Extract the [X, Y] coordinate from the center of the cell holding the provided text.  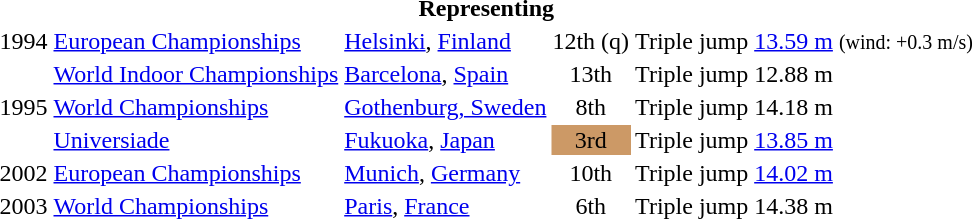
Barcelona, Spain [446, 74]
Munich, Germany [446, 173]
8th [591, 107]
World Championships [196, 107]
Fukuoka, Japan [446, 140]
3rd [591, 140]
Helsinki, Finland [446, 41]
10th [591, 173]
12th (q) [591, 41]
World Indoor Championships [196, 74]
Universiade [196, 140]
13th [591, 74]
Gothenburg, Sweden [446, 107]
